Find where the given text appears and provide that cell's center as [x, y] coordinate. 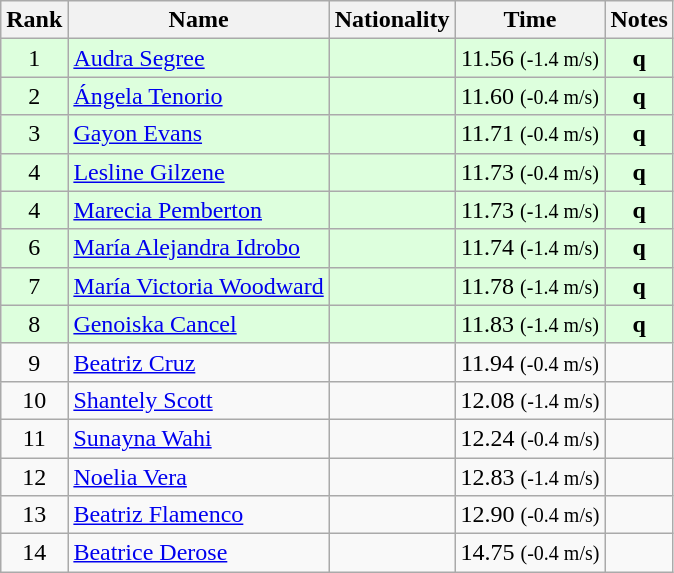
1 [34, 58]
María Victoria Woodward [198, 286]
Audra Segree [198, 58]
10 [34, 400]
2 [34, 96]
3 [34, 134]
12.24 (-0.4 m/s) [530, 438]
11 [34, 438]
12 [34, 477]
Beatriz Cruz [198, 362]
11.71 (-0.4 m/s) [530, 134]
9 [34, 362]
12.83 (-1.4 m/s) [530, 477]
14 [34, 553]
12.08 (-1.4 m/s) [530, 400]
11.78 (-1.4 m/s) [530, 286]
11.73 (-1.4 m/s) [530, 210]
13 [34, 515]
6 [34, 248]
Sunayna Wahi [198, 438]
Notes [639, 20]
11.83 (-1.4 m/s) [530, 324]
Shantely Scott [198, 400]
11.73 (-0.4 m/s) [530, 172]
11.94 (-0.4 m/s) [530, 362]
María Alejandra Idrobo [198, 248]
Lesline Gilzene [198, 172]
11.56 (-1.4 m/s) [530, 58]
Marecia Pemberton [198, 210]
8 [34, 324]
Nationality [392, 20]
Name [198, 20]
Beatriz Flamenco [198, 515]
11.74 (-1.4 m/s) [530, 248]
Beatrice Derose [198, 553]
11.60 (-0.4 m/s) [530, 96]
14.75 (-0.4 m/s) [530, 553]
Rank [34, 20]
Gayon Evans [198, 134]
Time [530, 20]
7 [34, 286]
12.90 (-0.4 m/s) [530, 515]
Ángela Tenorio [198, 96]
Noelia Vera [198, 477]
Genoiska Cancel [198, 324]
